From the cell containing the given text, extract its center point as (X, Y) coordinate. 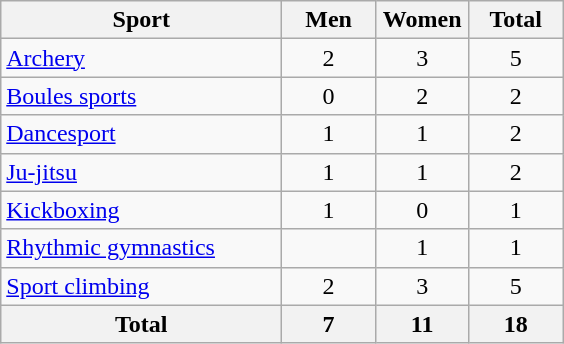
Dancesport (142, 134)
Men (329, 20)
7 (329, 324)
Rhythmic gymnastics (142, 248)
Kickboxing (142, 210)
Boules sports (142, 96)
Sport climbing (142, 286)
Women (422, 20)
11 (422, 324)
Sport (142, 20)
Archery (142, 58)
Ju-jitsu (142, 172)
18 (516, 324)
